Detect which cell encompasses the target text, then output its [X, Y] center coordinate. 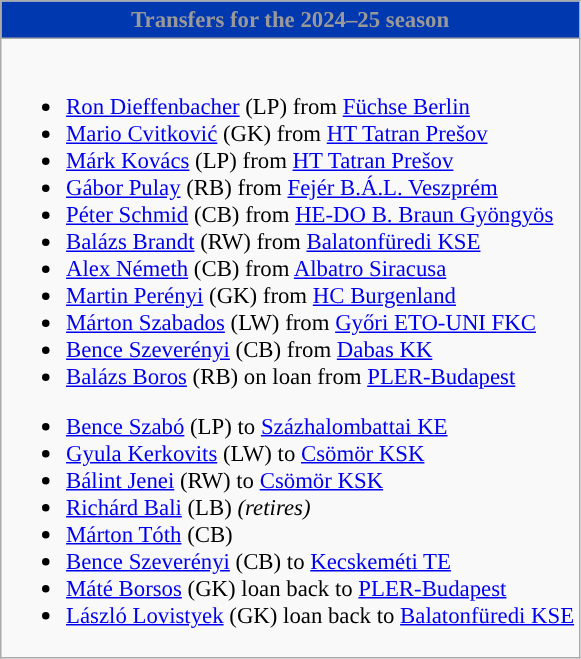
Transfers for the 2024–25 season [290, 20]
